For the text-containing cell, return its midpoint in (X, Y) coordinate format. 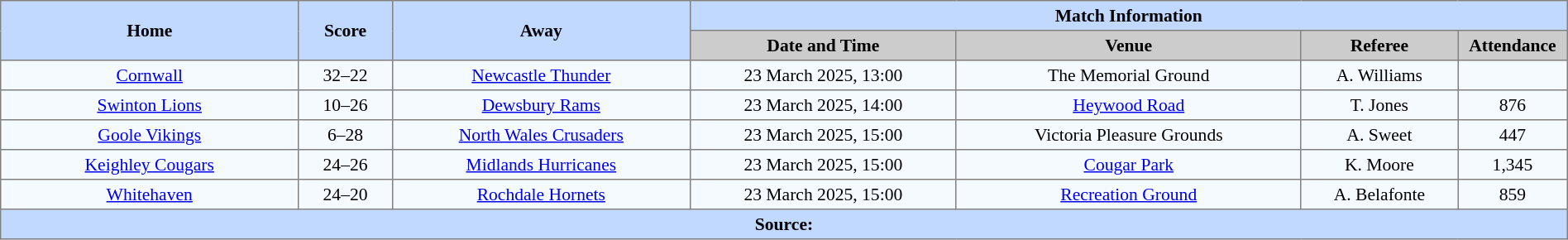
The Memorial Ground (1128, 75)
Date and Time (823, 46)
Match Information (1128, 16)
Victoria Pleasure Grounds (1128, 135)
Goole Vikings (150, 135)
Midlands Hurricanes (541, 165)
Source: (784, 224)
A. Williams (1379, 75)
Home (150, 31)
Keighley Cougars (150, 165)
K. Moore (1379, 165)
T. Jones (1379, 105)
Whitehaven (150, 194)
1,345 (1513, 165)
Attendance (1513, 46)
6–28 (346, 135)
A. Sweet (1379, 135)
Recreation Ground (1128, 194)
Dewsbury Rams (541, 105)
Away (541, 31)
Cornwall (150, 75)
Swinton Lions (150, 105)
32–22 (346, 75)
Venue (1128, 46)
North Wales Crusaders (541, 135)
Heywood Road (1128, 105)
24–20 (346, 194)
859 (1513, 194)
24–26 (346, 165)
A. Belafonte (1379, 194)
23 March 2025, 13:00 (823, 75)
876 (1513, 105)
Score (346, 31)
Referee (1379, 46)
Cougar Park (1128, 165)
Rochdale Hornets (541, 194)
Newcastle Thunder (541, 75)
10–26 (346, 105)
447 (1513, 135)
23 March 2025, 14:00 (823, 105)
